Extract the (X, Y) coordinate from the center of the cell holding the provided text.  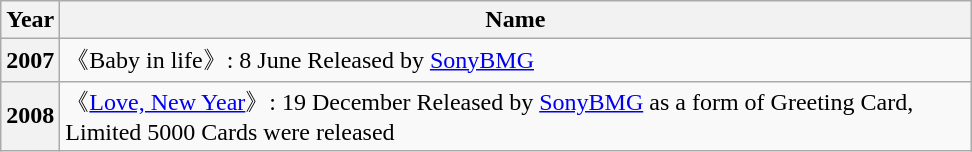
2008 (30, 116)
《Love, New Year》: 19 December Released by SonyBMG as a form of Greeting Card, Limited 5000 Cards were released (516, 116)
《Baby in life》: 8 June Released by SonyBMG (516, 60)
Name (516, 20)
2007 (30, 60)
Year (30, 20)
